Identify which cell holds the provided text, then report its (X, Y) central coordinate. 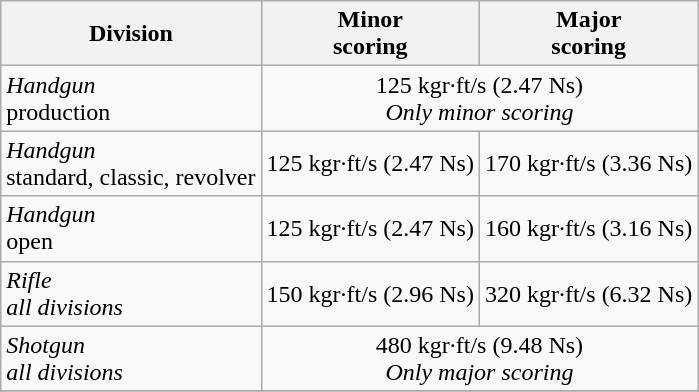
Handgun standard, classic, revolver (131, 164)
Handgun open (131, 228)
320 kgr·ft/s (6.32 Ns) (588, 294)
Shotgun all divisions (131, 358)
150 kgr·ft/s (2.96 Ns) (370, 294)
Rifle all divisions (131, 294)
160 kgr·ft/s (3.16 Ns) (588, 228)
Minor scoring (370, 34)
Major scoring (588, 34)
170 kgr·ft/s (3.36 Ns) (588, 164)
Division (131, 34)
480 kgr·ft/s (9.48 Ns) Only major scoring (480, 358)
Handgun production (131, 98)
125 kgr·ft/s (2.47 Ns) Only minor scoring (480, 98)
